From the cell containing the given text, extract its center point as [x, y] coordinate. 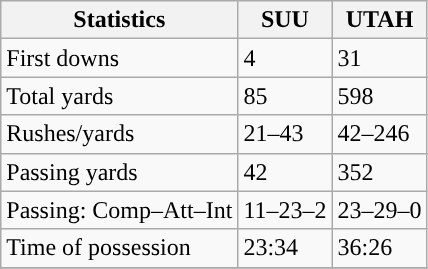
598 [380, 96]
SUU [285, 20]
23–29–0 [380, 210]
85 [285, 96]
Passing yards [120, 172]
First downs [120, 58]
21–43 [285, 134]
Passing: Comp–Att–Int [120, 210]
Total yards [120, 96]
42–246 [380, 134]
42 [285, 172]
352 [380, 172]
36:26 [380, 248]
31 [380, 58]
23:34 [285, 248]
4 [285, 58]
11–23–2 [285, 210]
Rushes/yards [120, 134]
UTAH [380, 20]
Time of possession [120, 248]
Statistics [120, 20]
